Pinpoint the cell where the given text exists, returning its [x, y] midpoint coordinate. 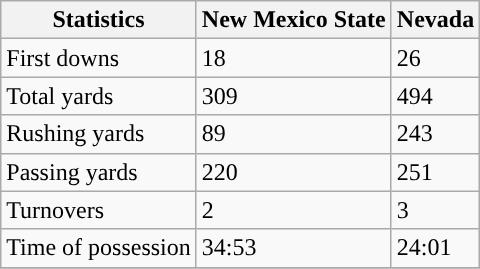
494 [435, 96]
Rushing yards [99, 134]
251 [435, 172]
24:01 [435, 248]
89 [294, 134]
309 [294, 96]
Time of possession [99, 248]
First downs [99, 58]
34:53 [294, 248]
26 [435, 58]
2 [294, 210]
New Mexico State [294, 20]
Total yards [99, 96]
220 [294, 172]
Statistics [99, 20]
3 [435, 210]
Nevada [435, 20]
18 [294, 58]
Passing yards [99, 172]
Turnovers [99, 210]
243 [435, 134]
